From the cell containing the given text, extract its center point as (x, y) coordinate. 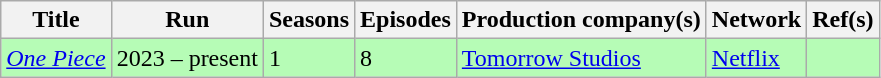
1 (308, 58)
Ref(s) (843, 20)
One Piece (56, 58)
2023 – present (187, 58)
Production company(s) (581, 20)
Tomorrow Studios (581, 58)
Seasons (308, 20)
Run (187, 20)
Title (56, 20)
Network (756, 20)
Netflix (756, 58)
Episodes (406, 20)
8 (406, 58)
